Find where the given text appears and provide that cell's center as (X, Y) coordinate. 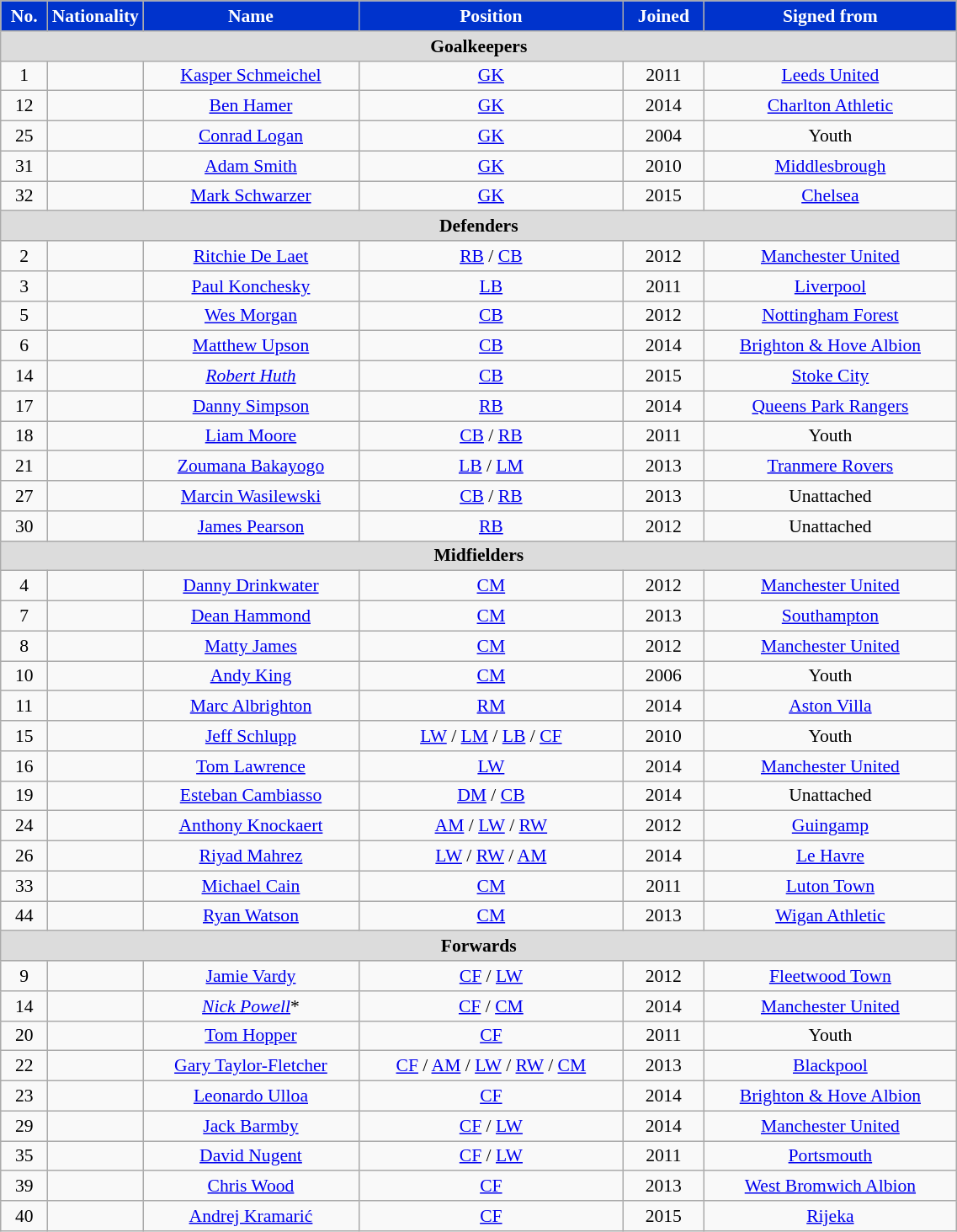
10 (24, 676)
Jamie Vardy (251, 976)
Nick Powell* (251, 1006)
Danny Drinkwater (251, 586)
44 (24, 916)
LW / RW / AM (492, 856)
Ben Hamer (251, 106)
18 (24, 436)
27 (24, 496)
26 (24, 856)
Marc Albrighton (251, 707)
Jack Barmby (251, 1126)
CF / AM / LW / RW / CM (492, 1066)
2 (24, 256)
Rijeka (830, 1216)
7 (24, 616)
Liverpool (830, 286)
Conrad Logan (251, 136)
30 (24, 526)
39 (24, 1187)
19 (24, 796)
25 (24, 136)
Position (492, 16)
12 (24, 106)
West Bromwich Albion (830, 1187)
23 (24, 1096)
33 (24, 886)
Le Havre (830, 856)
Dean Hammond (251, 616)
Liam Moore (251, 436)
Esteban Cambiasso (251, 796)
Andy King (251, 676)
Middlesbrough (830, 166)
4 (24, 586)
Nationality (96, 16)
LW / LM / LB / CF (492, 736)
Tranmere Rovers (830, 467)
LW (492, 766)
Nottingham Forest (830, 316)
Michael Cain (251, 886)
Portsmouth (830, 1156)
8 (24, 646)
Midfielders (479, 556)
Chris Wood (251, 1187)
DM / CB (492, 796)
Goalkeepers (479, 46)
David Nugent (251, 1156)
Stoke City (830, 376)
Mark Schwarzer (251, 196)
21 (24, 467)
9 (24, 976)
Ritchie De Laet (251, 256)
LB / LM (492, 467)
Anthony Knockaert (251, 826)
Signed from (830, 16)
Paul Konchesky (251, 286)
2004 (663, 136)
Tom Hopper (251, 1036)
Matty James (251, 646)
AM / LW / RW (492, 826)
3 (24, 286)
16 (24, 766)
Aston Villa (830, 707)
Joined (663, 16)
LB (492, 286)
Blackpool (830, 1066)
24 (24, 826)
15 (24, 736)
Marcin Wasilewski (251, 496)
Fleetwood Town (830, 976)
11 (24, 707)
17 (24, 406)
22 (24, 1066)
No. (24, 16)
Robert Huth (251, 376)
Adam Smith (251, 166)
Southampton (830, 616)
Charlton Athletic (830, 106)
Jeff Schlupp (251, 736)
35 (24, 1156)
6 (24, 346)
5 (24, 316)
31 (24, 166)
Guingamp (830, 826)
Chelsea (830, 196)
Gary Taylor-Fletcher (251, 1066)
Ryan Watson (251, 916)
Wes Morgan (251, 316)
Leeds United (830, 76)
RB / CB (492, 256)
Tom Lawrence (251, 766)
29 (24, 1126)
20 (24, 1036)
Wigan Athletic (830, 916)
Defenders (479, 227)
32 (24, 196)
Kasper Schmeichel (251, 76)
Leonardo Ulloa (251, 1096)
Name (251, 16)
James Pearson (251, 526)
Luton Town (830, 886)
2006 (663, 676)
Andrej Kramarić (251, 1216)
Forwards (479, 947)
Danny Simpson (251, 406)
Zoumana Bakayogo (251, 467)
Queens Park Rangers (830, 406)
RM (492, 707)
Riyad Mahrez (251, 856)
Matthew Upson (251, 346)
40 (24, 1216)
1 (24, 76)
CF / CM (492, 1006)
